Return [x, y] of the center of cell containing provided text 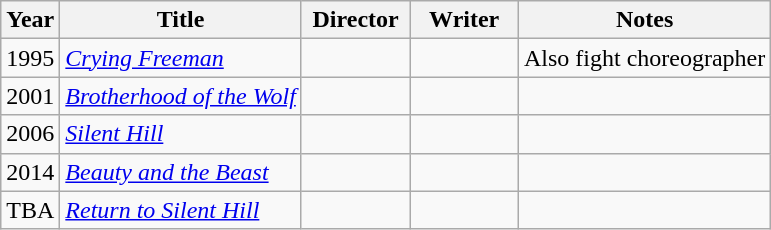
1995 [30, 58]
2014 [30, 172]
Also fight choreographer [644, 58]
2001 [30, 96]
Beauty and the Beast [181, 172]
Return to Silent Hill [181, 210]
Title [181, 20]
Director [356, 20]
Year [30, 20]
Silent Hill [181, 134]
Writer [464, 20]
2006 [30, 134]
TBA [30, 210]
Brotherhood of the Wolf [181, 96]
Crying Freeman [181, 58]
Notes [644, 20]
